For the text-containing cell, return its midpoint in [x, y] coordinate format. 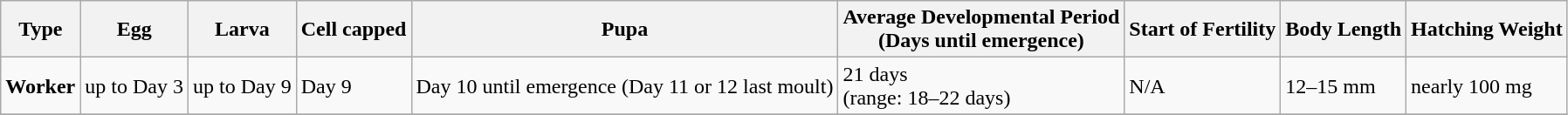
Larva [243, 30]
Worker [40, 85]
Day 9 [354, 85]
up to Day 9 [243, 85]
N/A [1203, 85]
Body Length [1344, 30]
Egg [134, 30]
12–15 mm [1344, 85]
Cell capped [354, 30]
Start of Fertility [1203, 30]
Day 10 until emergence (Day 11 or 12 last moult) [625, 85]
Type [40, 30]
up to Day 3 [134, 85]
Average Developmental Period(Days until emergence) [981, 30]
Pupa [625, 30]
Hatching Weight [1488, 30]
nearly 100 mg [1488, 85]
21 days(range: 18–22 days) [981, 85]
